Pinpoint the cell where the given text exists, returning its (X, Y) midpoint coordinate. 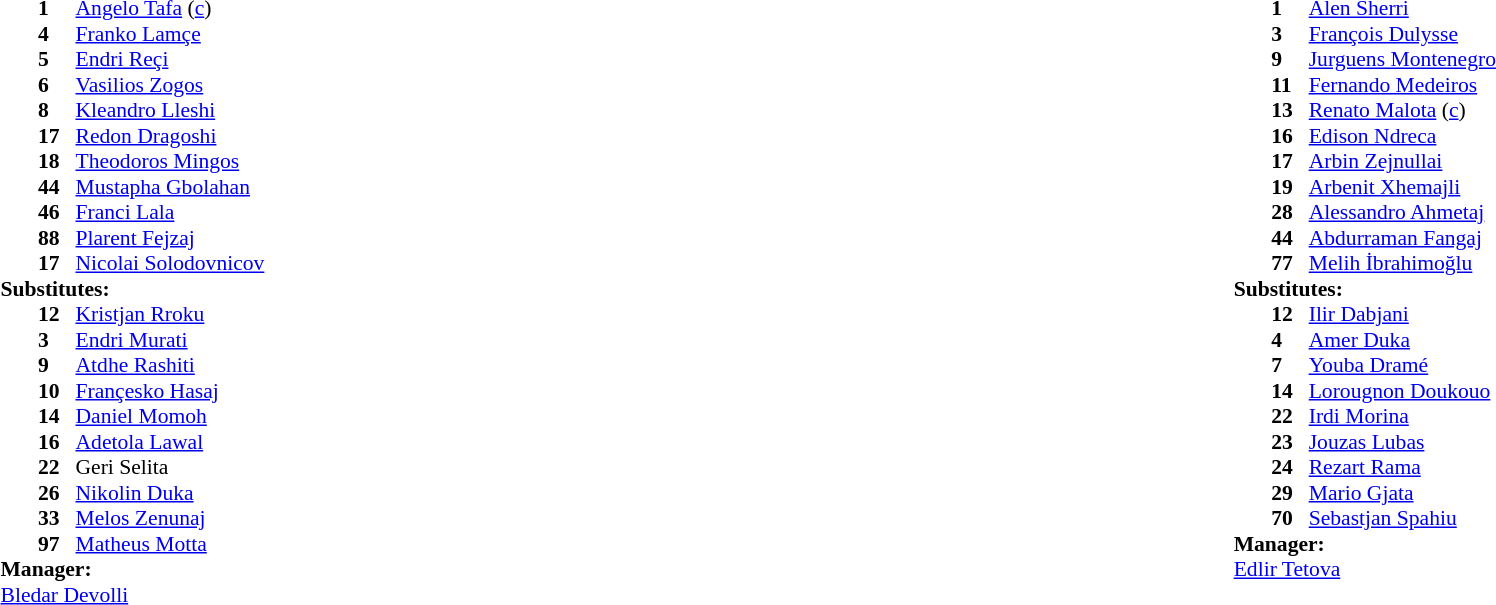
Melih İbrahimoğlu (1402, 263)
Daniel Momoh (170, 417)
Edison Ndreca (1402, 136)
Theodoros Mingos (170, 161)
François Dulysse (1402, 34)
24 (1290, 467)
Youba Dramé (1402, 365)
Nikolin Duka (170, 493)
Françesko Hasaj (170, 391)
Adetola Lawal (170, 442)
Rezart Rama (1402, 467)
Sebastjan Spahiu (1402, 519)
88 (57, 238)
18 (57, 161)
7 (1290, 365)
Franko Lamçe (170, 34)
Kristjan Rroku (170, 315)
Lorougnon Doukouo (1402, 391)
Redon Dragoshi (170, 136)
Arbenit Xhemajli (1402, 187)
70 (1290, 519)
Kleandro Lleshi (170, 111)
Geri Selita (170, 467)
Irdi Morina (1402, 417)
28 (1290, 213)
Matheus Motta (170, 544)
Fernando Medeiros (1402, 85)
Ilir Dabjani (1402, 315)
Amer Duka (1402, 340)
29 (1290, 493)
33 (57, 519)
Atdhe Rashiti (170, 365)
26 (57, 493)
46 (57, 213)
Nicolai Solodovnicov (170, 263)
8 (57, 111)
Arbin Zejnullai (1402, 161)
10 (57, 391)
Vasilios Zogos (170, 85)
Abdurraman Fangaj (1402, 238)
Edlir Tetova (1365, 569)
Renato Malota (c) (1402, 111)
Endri Murati (170, 340)
19 (1290, 187)
6 (57, 85)
Jurguens Montenegro (1402, 59)
11 (1290, 85)
Mario Gjata (1402, 493)
Mustapha Gbolahan (170, 187)
97 (57, 544)
Endri Reçi (170, 59)
Franci Lala (170, 213)
Alessandro Ahmetaj (1402, 213)
77 (1290, 263)
5 (57, 59)
13 (1290, 111)
Jouzas Lubas (1402, 442)
23 (1290, 442)
Melos Zenunaj (170, 519)
Plarent Fejzaj (170, 238)
